Output the [X, Y] coordinate of the center of the cell containing the given text.  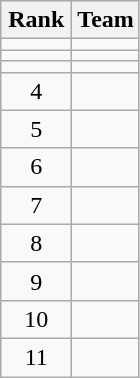
5 [36, 129]
Rank [36, 20]
7 [36, 205]
9 [36, 281]
11 [36, 357]
6 [36, 167]
4 [36, 91]
10 [36, 319]
8 [36, 243]
Team [106, 20]
